Determine the [X, Y] coordinate at the center of the cell enclosing the given text.  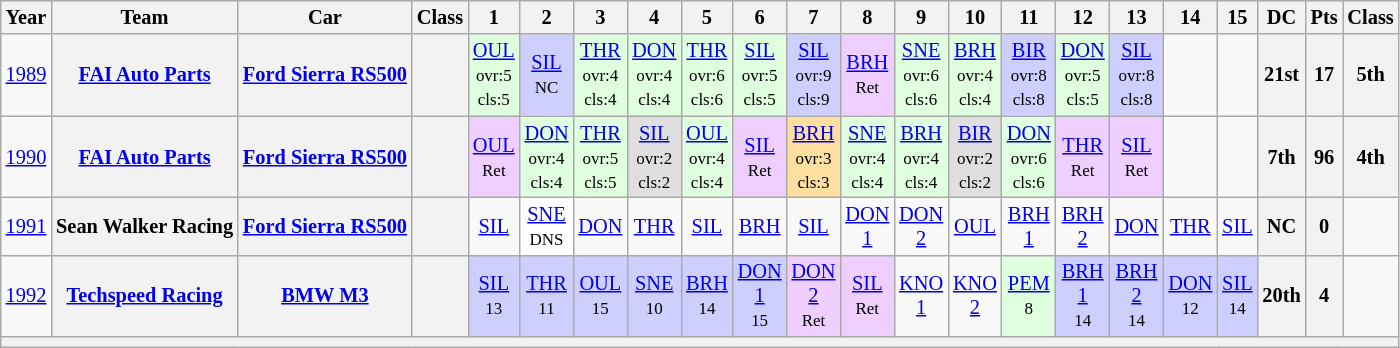
Year [26, 17]
DONovr:5cls:5 [1083, 75]
BMW M3 [325, 296]
SIL13 [494, 296]
15 [1237, 17]
THR11 [547, 296]
2 [547, 17]
BRH114 [1083, 296]
5 [707, 17]
96 [1324, 157]
DON1 [867, 226]
NC [1281, 226]
KNO1 [921, 296]
THRovr:4cls:4 [600, 75]
11 [1029, 17]
BRH2 [1083, 226]
SILovr:5cls:5 [760, 75]
14 [1190, 17]
THRovr:5cls:5 [600, 157]
THRovr:6cls:6 [707, 75]
SNEovr:6cls:6 [921, 75]
SILovr:2cls:2 [654, 157]
DON2Ret [814, 296]
BRH1 [1029, 226]
1 [494, 17]
8 [867, 17]
BRHRet [867, 75]
BRH14 [707, 296]
OULovr:4cls:4 [707, 157]
6 [760, 17]
BRH214 [1137, 296]
BIRovr:2cls:2 [975, 157]
BRHovr:3cls:3 [814, 157]
DONovr:6cls:6 [1029, 157]
SNEovr:4cls:4 [867, 157]
0 [1324, 226]
PEM8 [1029, 296]
KNO2 [975, 296]
1990 [26, 157]
3 [600, 17]
SIL14 [1237, 296]
OUL15 [600, 296]
1992 [26, 296]
OULRet [494, 157]
1991 [26, 226]
20th [1281, 296]
9 [921, 17]
10 [975, 17]
4th [1370, 157]
21st [1281, 75]
Car [325, 17]
SNEDNS [547, 226]
Sean Walker Racing [144, 226]
DC [1281, 17]
12 [1083, 17]
SILovr:8cls:8 [1137, 75]
DON2 [921, 226]
THRRet [1083, 157]
5th [1370, 75]
SILNC [547, 75]
17 [1324, 75]
Techspeed Racing [144, 296]
OULovr:5cls:5 [494, 75]
DON12 [1190, 296]
7th [1281, 157]
13 [1137, 17]
OUL [975, 226]
SILovr:9cls:9 [814, 75]
1989 [26, 75]
BIRovr:8cls:8 [1029, 75]
DON115 [760, 296]
Team [144, 17]
SNE10 [654, 296]
Pts [1324, 17]
BRH [760, 226]
7 [814, 17]
